Scan for the cell matching the given text and deliver its [x, y] coordinate at center. 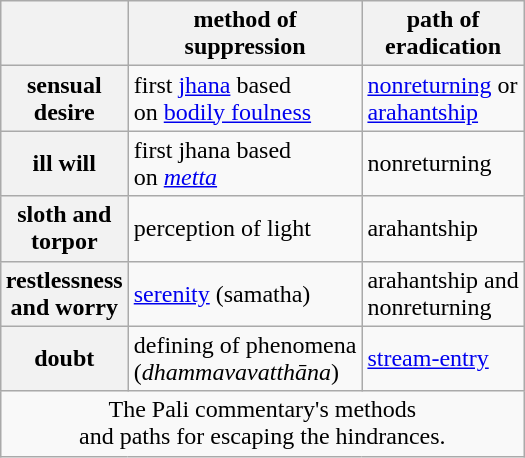
restlessnessand worry [64, 294]
first jhana basedon bodily foulness [245, 98]
arahantship andnonreturning [443, 294]
ill will [64, 164]
serenity (samatha) [245, 294]
nonreturning [443, 164]
doubt [64, 358]
arahantship [443, 228]
stream-entry [443, 358]
nonreturning orarahantship [443, 98]
defining of phenomena(dhammavavatthāna) [245, 358]
path oferadication [443, 34]
method ofsuppression [245, 34]
perception of light [245, 228]
sensualdesire [64, 98]
sloth andtorpor [64, 228]
The Pali commentary's methodsand paths for escaping the hindrances. [262, 424]
first jhana basedon metta [245, 164]
